Return the [X, Y] coordinate for the center point of the cell that contains the specified text.  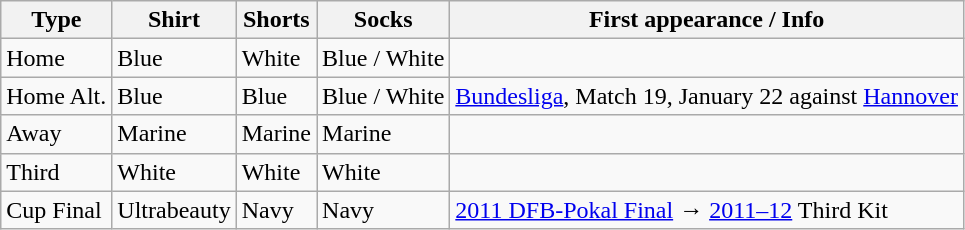
Cup Final [56, 210]
Third [56, 172]
Type [56, 20]
2011 DFB-Pokal Final → 2011–12 Third Kit [707, 210]
Ultrabeauty [174, 210]
Socks [384, 20]
Away [56, 134]
Bundesliga, Match 19, January 22 against Hannover [707, 96]
Shorts [276, 20]
Home [56, 58]
Home Alt. [56, 96]
First appearance / Info [707, 20]
Shirt [174, 20]
